Return the [X, Y] coordinate for the center point of the cell that contains the specified text.  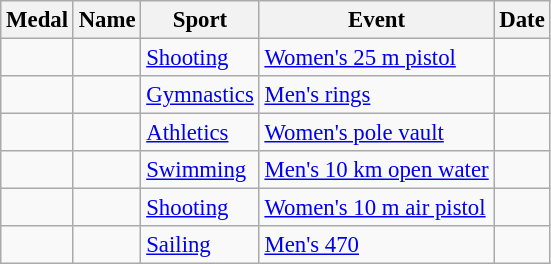
Women's 25 m pistol [376, 58]
Women's pole vault [376, 133]
Medal [38, 20]
Men's rings [376, 95]
Swimming [200, 170]
Men's 10 km open water [376, 170]
Event [376, 20]
Sport [200, 20]
Date [522, 20]
Women's 10 m air pistol [376, 208]
Name [107, 20]
Athletics [200, 133]
Men's 470 [376, 245]
Sailing [200, 245]
Gymnastics [200, 95]
